Pinpoint the cell where the given text exists, returning its [x, y] midpoint coordinate. 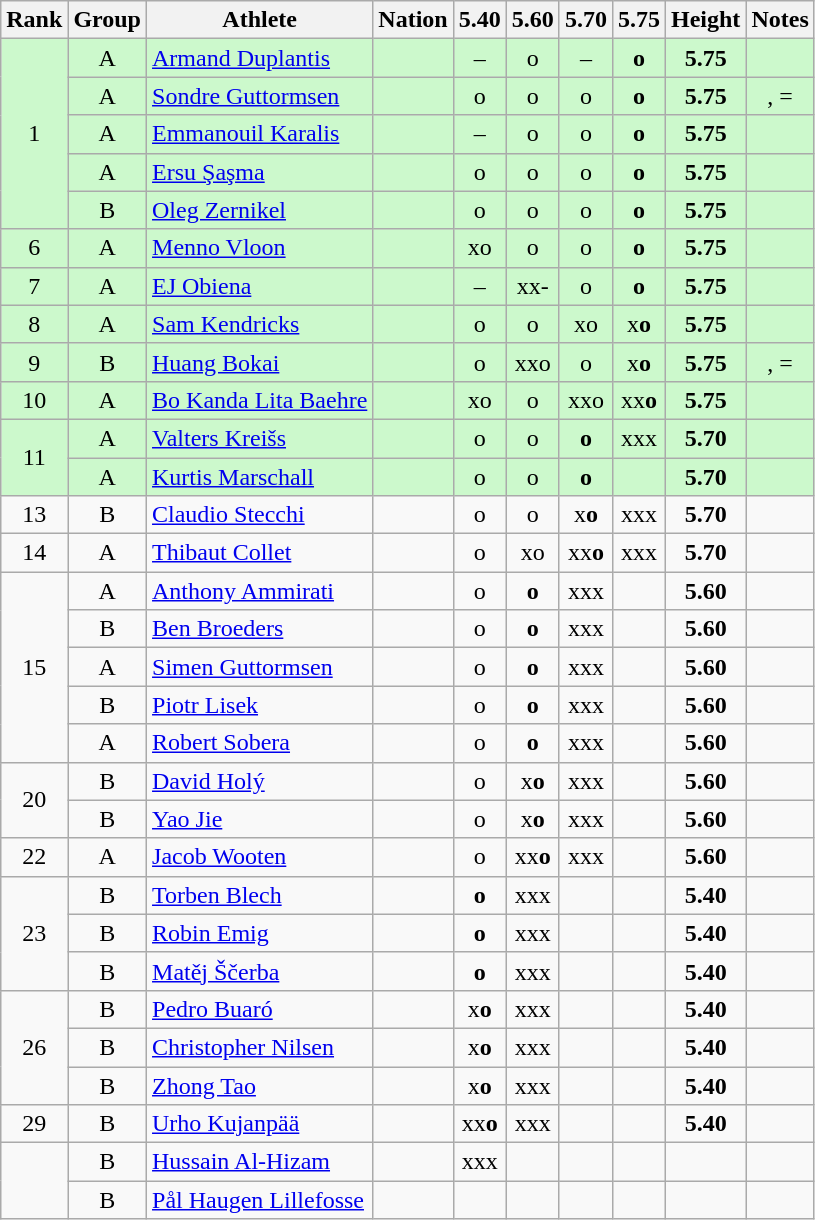
Emmanouil Karalis [260, 134]
Bo Kanda Lita Baehre [260, 400]
1 [34, 134]
Valters Kreišs [260, 438]
Sondre Guttormsen [260, 96]
Hussain Al-Hizam [260, 1162]
Armand Duplantis [260, 58]
Ben Broeders [260, 629]
Christopher Nilsen [260, 1047]
EJ Obiena [260, 286]
11 [34, 457]
13 [34, 515]
Zhong Tao [260, 1085]
Menno Vloon [260, 248]
20 [34, 800]
Anthony Ammirati [260, 591]
15 [34, 667]
Matěj Ščerba [260, 971]
David Holý [260, 781]
14 [34, 553]
Claudio Stecchi [260, 515]
Robin Emig [260, 933]
29 [34, 1124]
Height [705, 20]
Pål Haugen Lillefosse [260, 1200]
Sam Kendricks [260, 324]
Ersu Şaşma [260, 172]
Robert Sobera [260, 743]
22 [34, 857]
7 [34, 286]
Nation [413, 20]
Rank [34, 20]
Pedro Buaró [260, 1009]
Urho Kujanpää [260, 1124]
Jacob Wooten [260, 857]
6 [34, 248]
Athlete [260, 20]
Yao Jie [260, 819]
Huang Bokai [260, 362]
10 [34, 400]
Thibaut Collet [260, 553]
23 [34, 933]
Kurtis Marschall [260, 477]
Notes [780, 20]
Torben Blech [260, 895]
9 [34, 362]
8 [34, 324]
xx- [532, 286]
Oleg Zernikel [260, 210]
Group [108, 20]
Piotr Lisek [260, 705]
Simen Guttormsen [260, 667]
26 [34, 1047]
